Detect which cell encompasses the target text, then output its [x, y] center coordinate. 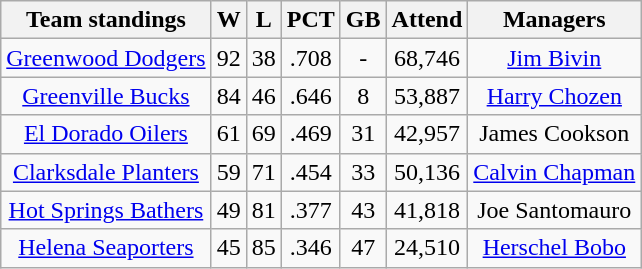
24,510 [427, 248]
33 [363, 172]
42,957 [427, 134]
Calvin Chapman [554, 172]
.469 [310, 134]
31 [363, 134]
68,746 [427, 58]
Team standings [106, 20]
Managers [554, 20]
8 [363, 96]
Jim Bivin [554, 58]
84 [228, 96]
Hot Springs Bathers [106, 210]
PCT [310, 20]
Greenwood Dodgers [106, 58]
61 [228, 134]
53,887 [427, 96]
43 [363, 210]
49 [228, 210]
.646 [310, 96]
- [363, 58]
Clarksdale Planters [106, 172]
92 [228, 58]
James Cookson [554, 134]
38 [264, 58]
46 [264, 96]
47 [363, 248]
59 [228, 172]
.708 [310, 58]
Attend [427, 20]
Harry Chozen [554, 96]
GB [363, 20]
Greenville Bucks [106, 96]
.377 [310, 210]
69 [264, 134]
.346 [310, 248]
L [264, 20]
Herschel Bobo [554, 248]
71 [264, 172]
45 [228, 248]
85 [264, 248]
Helena Seaporters [106, 248]
81 [264, 210]
.454 [310, 172]
El Dorado Oilers [106, 134]
41,818 [427, 210]
W [228, 20]
Joe Santomauro [554, 210]
50,136 [427, 172]
